Scan for the cell matching the given text and deliver its (x, y) coordinate at center. 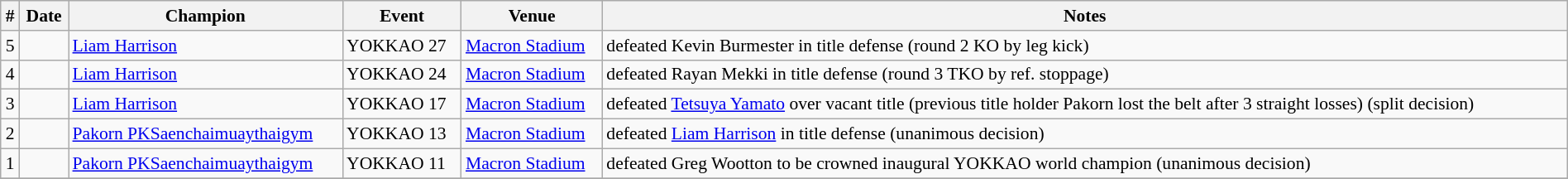
Champion (205, 16)
YOKKAO 27 (402, 46)
YOKKAO 13 (402, 134)
4 (10, 75)
defeated Greg Wootton to be crowned inaugural YOKKAO world champion (unanimous decision) (1085, 163)
defeated Liam Harrison in title defense (unanimous decision) (1085, 134)
defeated Tetsuya Yamato over vacant title (previous title holder Pakorn lost the belt after 3 straight losses) (split decision) (1085, 104)
defeated Rayan Mekki in title defense (round 3 TKO by ref. stoppage) (1085, 75)
1 (10, 163)
YOKKAO 17 (402, 104)
Date (45, 16)
YOKKAO 11 (402, 163)
Venue (532, 16)
3 (10, 104)
Notes (1085, 16)
# (10, 16)
YOKKAO 24 (402, 75)
2 (10, 134)
5 (10, 46)
Event (402, 16)
defeated Kevin Burmester in title defense (round 2 KO by leg kick) (1085, 46)
